Output the [x, y] coordinate of the center of the cell containing the given text.  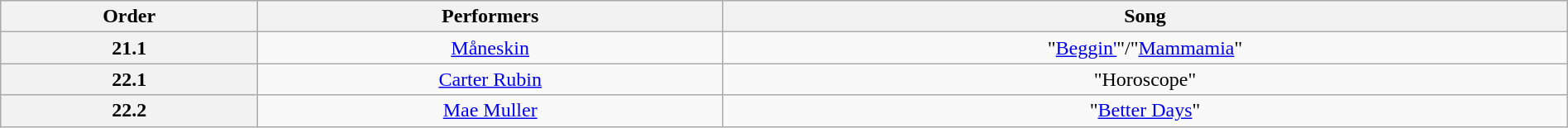
22.2 [129, 111]
"Beggin'"/"Mammamia" [1145, 48]
Carter Rubin [490, 79]
Order [129, 17]
Song [1145, 17]
Måneskin [490, 48]
22.1 [129, 79]
Mae Muller [490, 111]
21.1 [129, 48]
"Better Days" [1145, 111]
"Horoscope" [1145, 79]
Performers [490, 17]
